Output the [X, Y] coordinate of the center of the cell containing the given text.  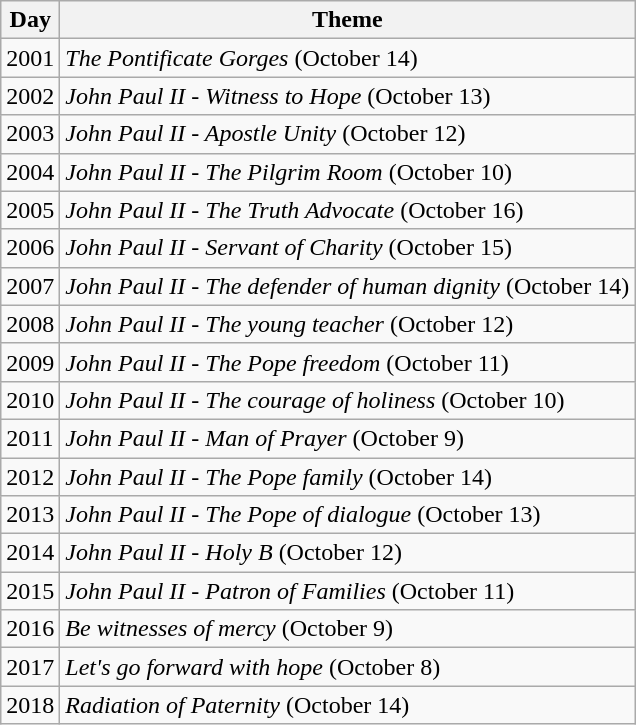
John Paul II - The Pope freedom (October 11) [348, 362]
John Paul II - Witness to Hope (October 13) [348, 96]
John Paul II - The Pope family (October 14) [348, 477]
2018 [30, 705]
John Paul II - The defender of human dignity (October 14) [348, 286]
2002 [30, 96]
Be witnesses of mercy (October 9) [348, 629]
2003 [30, 134]
John Paul II - The Pope of dialogue (October 13) [348, 515]
2007 [30, 286]
John Paul II - Man of Prayer (October 9) [348, 438]
John Paul II - The Truth Advocate (October 16) [348, 210]
Day [30, 20]
2013 [30, 515]
2017 [30, 667]
Theme [348, 20]
Radiation of Paternity (October 14) [348, 705]
John Paul II - The young teacher (October 12) [348, 324]
John Paul II - The courage of holiness (October 10) [348, 400]
2008 [30, 324]
The Pontificate Gorges (October 14) [348, 58]
2014 [30, 553]
2015 [30, 591]
2005 [30, 210]
John Paul II - Holy B (October 12) [348, 553]
2010 [30, 400]
2006 [30, 248]
2009 [30, 362]
John Paul II - Servant of Charity (October 15) [348, 248]
2016 [30, 629]
Let's go forward with hope (October 8) [348, 667]
John Paul II - Patron of Families (October 11) [348, 591]
2011 [30, 438]
John Paul II - The Pilgrim Room (October 10) [348, 172]
2004 [30, 172]
2012 [30, 477]
2001 [30, 58]
John Paul II - Apostle Unity (October 12) [348, 134]
